Extract the [x, y] coordinate from the center of the cell holding the provided text.  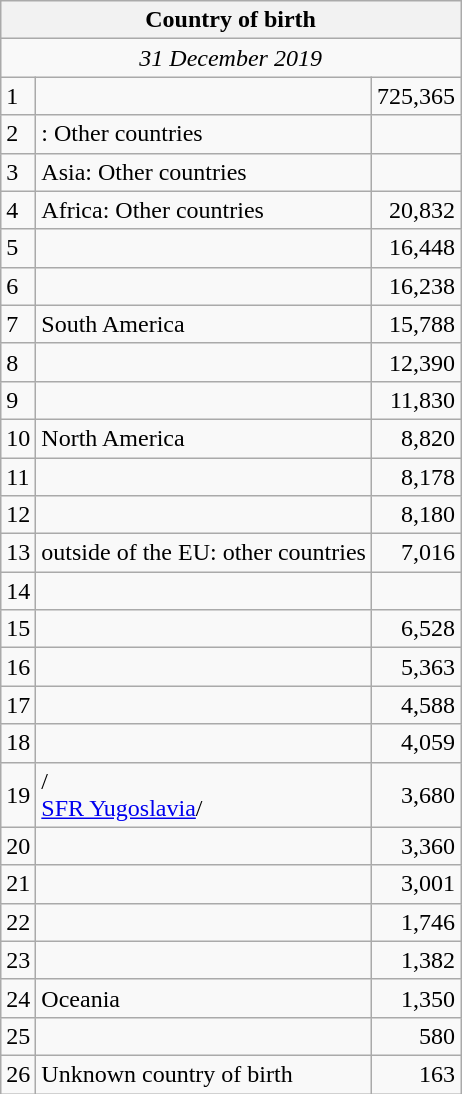
16,448 [416, 248]
4 [18, 210]
725,365 [416, 96]
12,390 [416, 362]
North America [204, 438]
3 [18, 172]
6,528 [416, 629]
20,832 [416, 210]
1,746 [416, 922]
7 [18, 324]
16,238 [416, 286]
12 [18, 515]
11 [18, 477]
23 [18, 960]
18 [18, 743]
3,360 [416, 846]
15 [18, 629]
6 [18, 286]
1,350 [416, 998]
2 [18, 134]
3,001 [416, 884]
20 [18, 846]
1 [18, 96]
7,016 [416, 553]
17 [18, 705]
24 [18, 998]
580 [416, 1036]
21 [18, 884]
4,588 [416, 705]
31 December 2019 [231, 58]
5,363 [416, 667]
8 [18, 362]
5 [18, 248]
22 [18, 922]
3,680 [416, 794]
9 [18, 400]
Unknown country of birth [204, 1074]
Oceania [204, 998]
10 [18, 438]
15,788 [416, 324]
8,820 [416, 438]
14 [18, 591]
163 [416, 1074]
8,180 [416, 515]
South America [204, 324]
Country of birth [231, 20]
11,830 [416, 400]
1,382 [416, 960]
/SFR Yugoslavia/ [204, 794]
outside of the EU: other countries [204, 553]
13 [18, 553]
: Other countries [204, 134]
8,178 [416, 477]
Africa: Other countries [204, 210]
4,059 [416, 743]
19 [18, 794]
Asia: Other countries [204, 172]
25 [18, 1036]
16 [18, 667]
26 [18, 1074]
